Search for the cell housing the specified text and yield its (x, y) center coordinate. 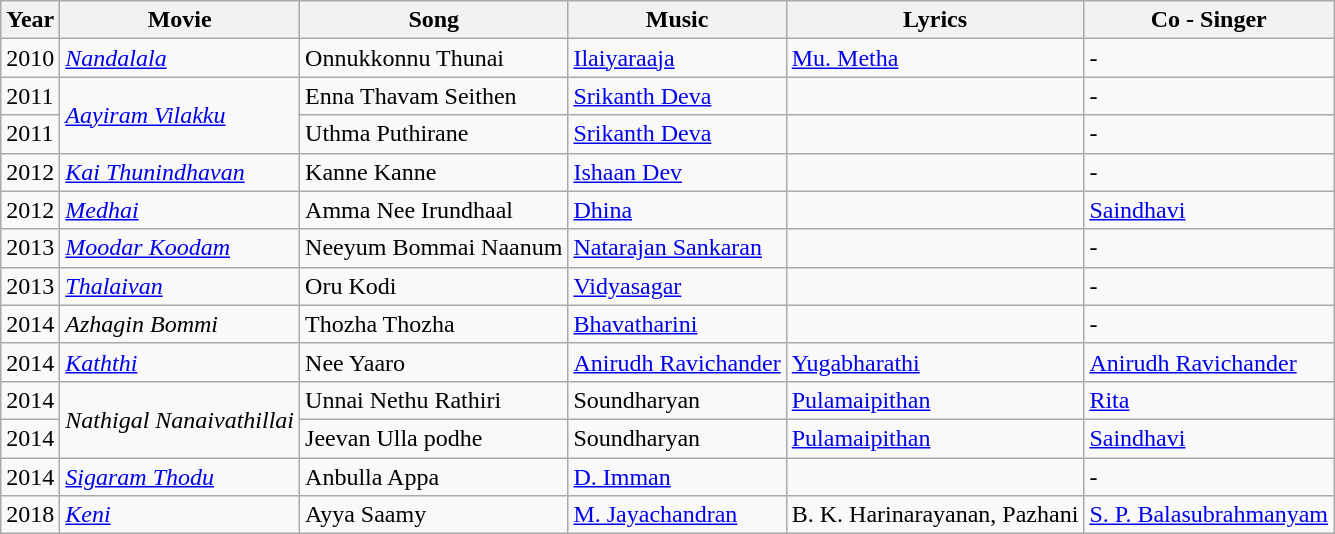
Uthma Puthirane (434, 134)
B. K. Harinarayanan, Pazhani (935, 515)
D. Imman (677, 477)
S. P. Balasubrahmanyam (1209, 515)
Ayya Saamy (434, 515)
Medhai (180, 210)
Co - Singer (1209, 20)
Ishaan Dev (677, 172)
2010 (30, 58)
Aayiram Vilakku (180, 115)
2018 (30, 515)
Anbulla Appa (434, 477)
Ilaiyaraaja (677, 58)
M. Jayachandran (677, 515)
Bhavatharini (677, 324)
Movie (180, 20)
Rita (1209, 400)
Lyrics (935, 20)
Sigaram Thodu (180, 477)
Kanne Kanne (434, 172)
Keni (180, 515)
Onnukkonnu Thunai (434, 58)
Neeyum Bommai Naanum (434, 248)
Music (677, 20)
Enna Thavam Seithen (434, 96)
Kai Thunindhavan (180, 172)
Unnai Nethu Rathiri (434, 400)
Year (30, 20)
Thozha Thozha (434, 324)
Kaththi (180, 362)
Nathigal Nanaivathillai (180, 419)
Nandalala (180, 58)
Azhagin Bommi (180, 324)
Vidyasagar (677, 286)
Mu. Metha (935, 58)
Moodar Koodam (180, 248)
Nee Yaaro (434, 362)
Jeevan Ulla podhe (434, 438)
Dhina (677, 210)
Natarajan Sankaran (677, 248)
Yugabharathi (935, 362)
Thalaivan (180, 286)
Song (434, 20)
Amma Nee Irundhaal (434, 210)
Oru Kodi (434, 286)
